Output the (x, y) coordinate of the center of the cell containing the given text.  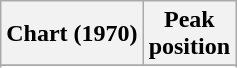
Peakposition (189, 34)
Chart (1970) (72, 34)
